Capture the cell that displays the provided text and extract its (x, y) central coordinate. 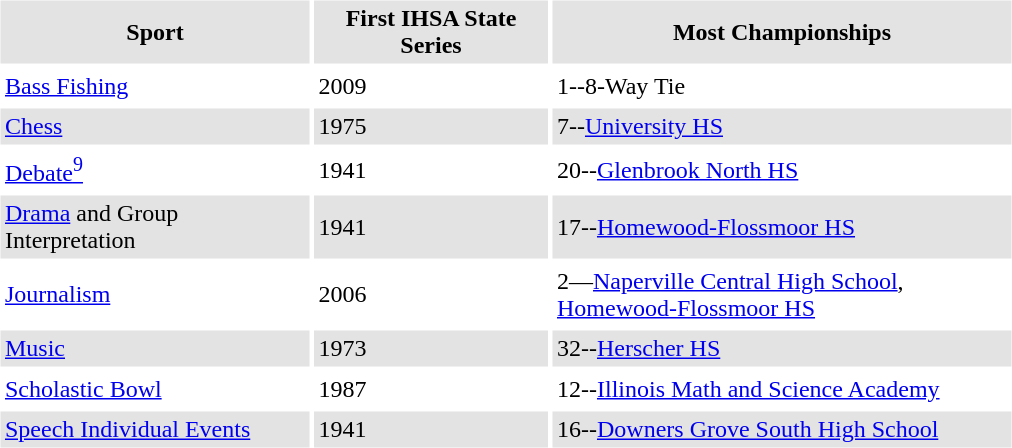
Bass Fishing (154, 86)
First IHSA State Series (431, 32)
2009 (431, 86)
Most Championships (782, 32)
7--University HS (782, 126)
12--Illinois Math and Science Academy (782, 389)
1--8-Way Tie (782, 86)
Sport (154, 32)
1987 (431, 389)
32--Herscher HS (782, 349)
1973 (431, 349)
2—Naperville Central High School, Homewood-Flossmoor HS (782, 294)
Speech Individual Events (154, 430)
2006 (431, 294)
16--Downers Grove South High School (782, 430)
Drama and Group Interpretation (154, 228)
Chess (154, 126)
17--Homewood-Flossmoor HS (782, 228)
Debate9 (154, 170)
Music (154, 349)
20--Glenbrook North HS (782, 170)
1975 (431, 126)
Journalism (154, 294)
Scholastic Bowl (154, 389)
